Provide the (X, Y) coordinate of the cell's center where the given text is located.  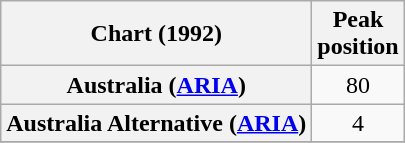
Australia Alternative (ARIA) (156, 123)
Peakposition (358, 34)
80 (358, 85)
4 (358, 123)
Australia (ARIA) (156, 85)
Chart (1992) (156, 34)
